Provide the (x, y) coordinate of the cell's center where the given text is located.  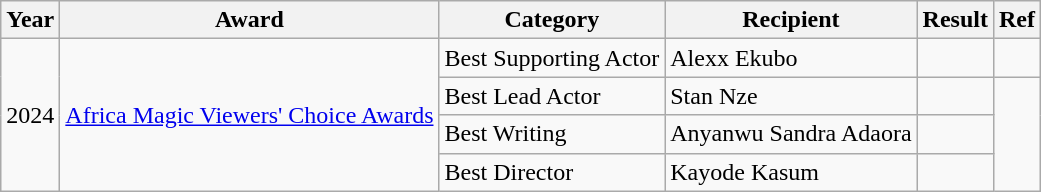
Category (552, 20)
2024 (30, 115)
Best Lead Actor (552, 96)
Best Director (552, 172)
Anyanwu Sandra Adaora (791, 134)
Kayode Kasum (791, 172)
Best Supporting Actor (552, 58)
Recipient (791, 20)
Africa Magic Viewers' Choice Awards (250, 115)
Best Writing (552, 134)
Stan Nze (791, 96)
Alexx Ekubo (791, 58)
Result (955, 20)
Ref (1016, 20)
Award (250, 20)
Year (30, 20)
